Search for the cell housing the specified text and yield its [x, y] center coordinate. 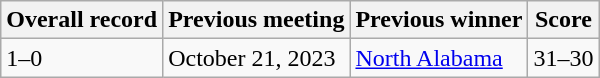
1–0 [82, 58]
Previous meeting [256, 20]
North Alabama [439, 58]
31–30 [564, 58]
October 21, 2023 [256, 58]
Overall record [82, 20]
Previous winner [439, 20]
Score [564, 20]
